Return [x, y] of the center of cell containing provided text 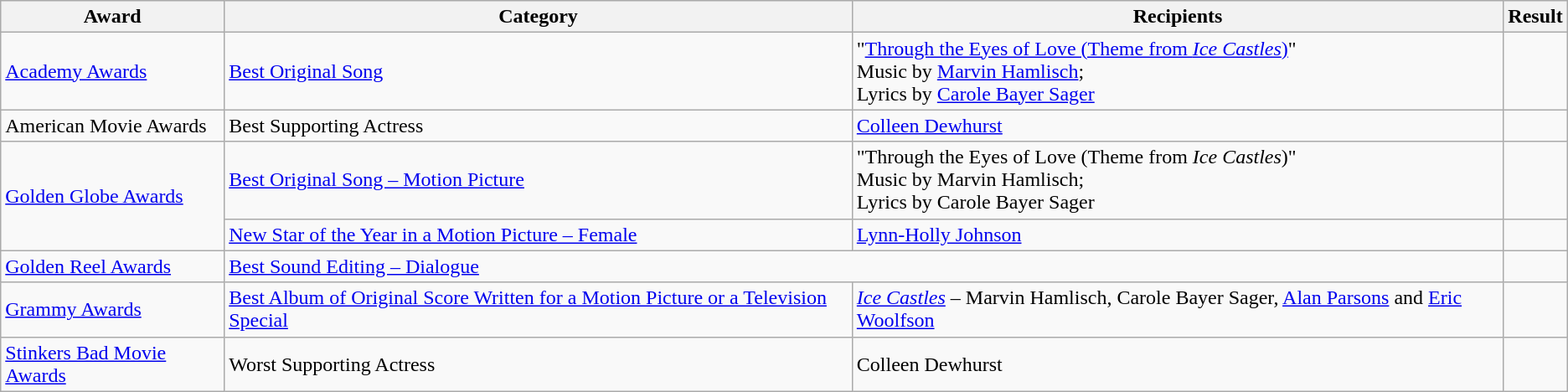
Stinkers Bad Movie Awards [112, 364]
Lynn-Holly Johnson [1178, 235]
Category [539, 17]
Best Original Song [539, 71]
Best Supporting Actress [539, 126]
Best Album of Original Score Written for a Motion Picture or a Television Special [539, 310]
Result [1535, 17]
Best Sound Editing – Dialogue [864, 266]
Academy Awards [112, 71]
Golden Reel Awards [112, 266]
Best Original Song – Motion Picture [539, 180]
Grammy Awards [112, 310]
Award [112, 17]
American Movie Awards [112, 126]
Worst Supporting Actress [539, 364]
Ice Castles – Marvin Hamlisch, Carole Bayer Sager, Alan Parsons and Eric Woolfson [1178, 310]
Golden Globe Awards [112, 196]
New Star of the Year in a Motion Picture – Female [539, 235]
Recipients [1178, 17]
